Return the [X, Y] coordinate for the center point of the cell that contains the specified text.  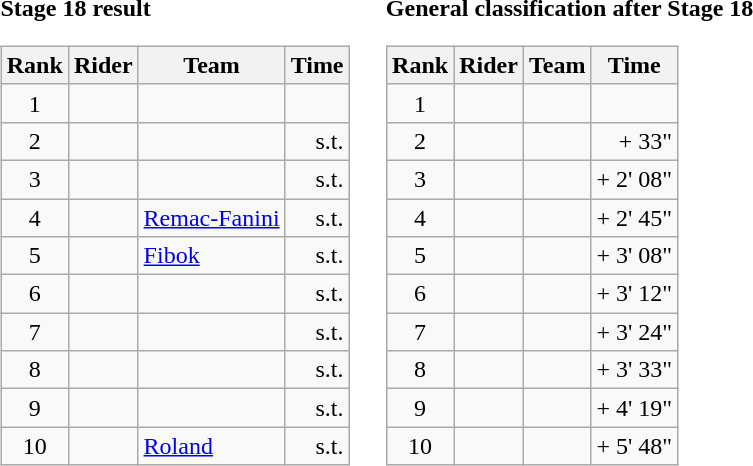
Remac-Fanini [212, 217]
+ 4' 19" [634, 408]
+ 2' 45" [634, 217]
+ 3' 33" [634, 370]
+ 5' 48" [634, 446]
+ 3' 12" [634, 294]
+ 33" [634, 141]
Roland [212, 446]
+ 3' 24" [634, 332]
Fibok [212, 256]
+ 2' 08" [634, 179]
+ 3' 08" [634, 256]
